Identify which cell holds the provided text, then report its [x, y] central coordinate. 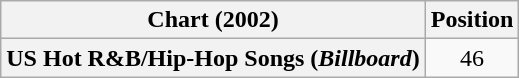
Position [472, 20]
46 [472, 58]
US Hot R&B/Hip-Hop Songs (Billboard) [213, 58]
Chart (2002) [213, 20]
